Output the (X, Y) coordinate of the center of the cell containing the given text.  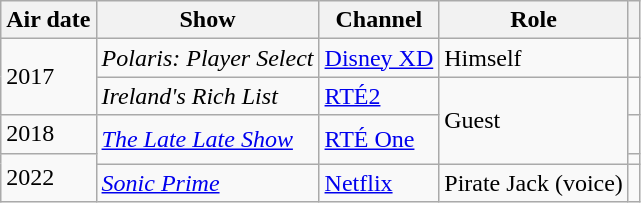
RTÉ2 (379, 96)
RTÉ One (379, 140)
Disney XD (379, 58)
Himself (534, 58)
Ireland's Rich List (208, 96)
2017 (48, 77)
Role (534, 20)
Show (208, 20)
Pirate Jack (voice) (534, 183)
Guest (534, 120)
Netflix (379, 183)
Channel (379, 20)
The Late Late Show (208, 140)
2022 (48, 178)
Sonic Prime (208, 183)
Polaris: Player Select (208, 58)
2018 (48, 134)
Air date (48, 20)
